Return the [x, y] coordinate for the center point of the cell that contains the specified text.  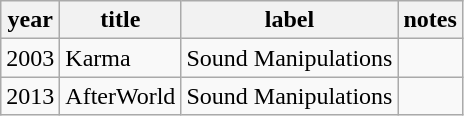
2003 [30, 58]
Karma [120, 58]
notes [430, 20]
2013 [30, 96]
AfterWorld [120, 96]
label [290, 20]
title [120, 20]
year [30, 20]
